Return the [x, y] coordinate for the center point of the cell that contains the specified text.  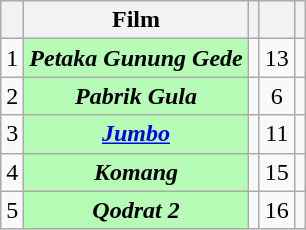
Pabrik Gula [136, 96]
Jumbo [136, 134]
Film [136, 20]
4 [12, 172]
15 [276, 172]
1 [12, 58]
13 [276, 58]
Petaka Gunung Gede [136, 58]
3 [12, 134]
11 [276, 134]
Qodrat 2 [136, 210]
5 [12, 210]
6 [276, 96]
Komang [136, 172]
16 [276, 210]
2 [12, 96]
